Detect which cell encompasses the target text, then output its [x, y] center coordinate. 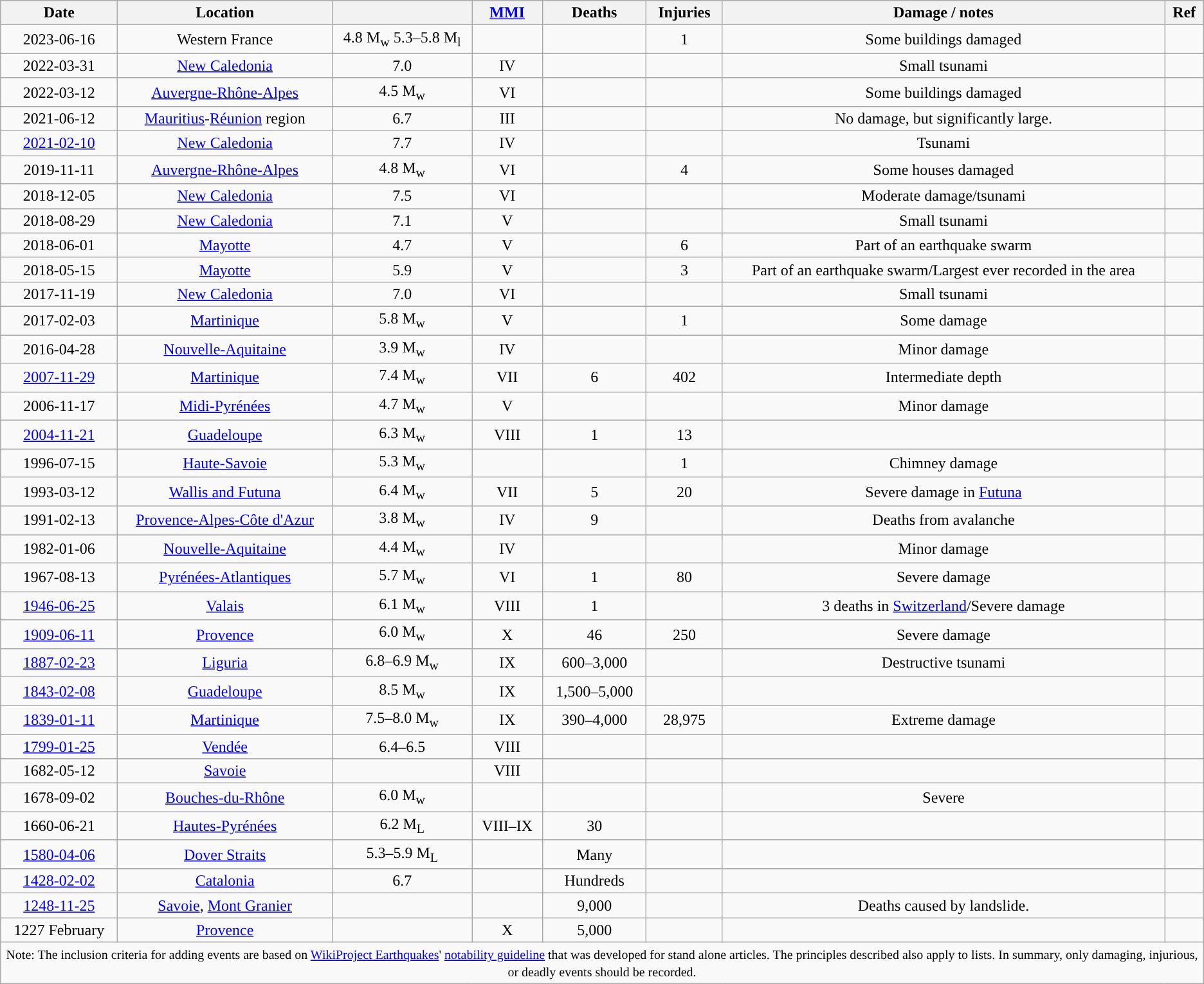
Location [225, 13]
Wallis and Futuna [225, 491]
6.4–6.5 [402, 747]
6.2 ML [402, 826]
Destructive tsunami [944, 662]
Deaths caused by landslide. [944, 906]
Many [594, 854]
Valais [225, 606]
Extreme damage [944, 720]
Date [59, 13]
Western France [225, 39]
Tsunami [944, 143]
5.3 Mw [402, 463]
5.9 [402, 269]
Haute-Savoie [225, 463]
1799-01-25 [59, 747]
6.1 Mw [402, 606]
1248-11-25 [59, 906]
8.5 Mw [402, 691]
1946-06-25 [59, 606]
Severe [944, 797]
Chimney damage [944, 463]
1993-03-12 [59, 491]
7.1 [402, 221]
Severe damage in Futuna [944, 491]
Some damage [944, 320]
4.7 Mw [402, 406]
Ref [1184, 13]
4.5 Mw [402, 92]
2022-03-12 [59, 92]
46 [594, 634]
7.5 [402, 196]
7.5–8.0 Mw [402, 720]
Savoie, Mont Granier [225, 906]
5.7 Mw [402, 577]
Savoie [225, 771]
1996-07-15 [59, 463]
MMI [507, 13]
Deaths [594, 13]
2017-02-03 [59, 320]
5.3–5.9 ML [402, 854]
5 [594, 491]
2017-11-19 [59, 294]
1909-06-11 [59, 634]
Dover Straits [225, 854]
Liguria [225, 662]
6.4 Mw [402, 491]
4.8 Mw 5.3–5.8 Ml [402, 39]
Midi-Pyrénées [225, 406]
Injuries [684, 13]
5,000 [594, 930]
1660-06-21 [59, 826]
Mauritius-Réunion region [225, 119]
4.4 Mw [402, 549]
2006-11-17 [59, 406]
2019-11-11 [59, 170]
20 [684, 491]
1843-02-08 [59, 691]
3.9 Mw [402, 349]
Provence-Alpes-Côte d'Azur [225, 520]
2018-06-01 [59, 245]
1682-05-12 [59, 771]
2018-12-05 [59, 196]
VIII–IX [507, 826]
1428-02-02 [59, 881]
1967-08-13 [59, 577]
1678-09-02 [59, 797]
Bouches-du-Rhône [225, 797]
1982-01-06 [59, 549]
2018-05-15 [59, 269]
2007-11-29 [59, 378]
30 [594, 826]
Catalonia [225, 881]
3 deaths in Switzerland/Severe damage [944, 606]
1887-02-23 [59, 662]
Vendée [225, 747]
2022-03-31 [59, 66]
390–4,000 [594, 720]
7.7 [402, 143]
Part of an earthquake swarm/Largest ever recorded in the area [944, 269]
4.7 [402, 245]
3 [684, 269]
III [507, 119]
250 [684, 634]
6.3 Mw [402, 435]
600–3,000 [594, 662]
Deaths from avalanche [944, 520]
Part of an earthquake swarm [944, 245]
Damage / notes [944, 13]
Moderate damage/tsunami [944, 196]
7.4 Mw [402, 378]
1227 February [59, 930]
Pyrénées-Atlantiques [225, 577]
2021-06-12 [59, 119]
Hundreds [594, 881]
28,975 [684, 720]
6.8–6.9 Mw [402, 662]
4 [684, 170]
Some houses damaged [944, 170]
9,000 [594, 906]
2018-08-29 [59, 221]
2021-02-10 [59, 143]
3.8 Mw [402, 520]
4.8 Mw [402, 170]
5.8 Mw [402, 320]
402 [684, 378]
80 [684, 577]
1580-04-06 [59, 854]
2016-04-28 [59, 349]
Intermediate depth [944, 378]
2004-11-21 [59, 435]
1991-02-13 [59, 520]
No damage, but significantly large. [944, 119]
1839-01-11 [59, 720]
1,500–5,000 [594, 691]
2023-06-16 [59, 39]
13 [684, 435]
Hautes-Pyrénées [225, 826]
9 [594, 520]
